From the cell containing the given text, extract its center point as (X, Y) coordinate. 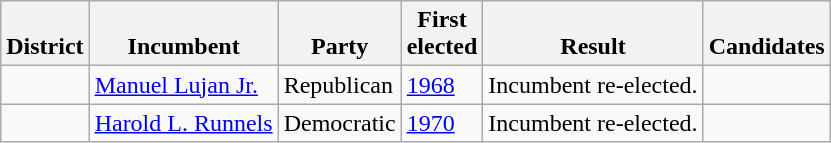
Republican (340, 85)
Firstelected (442, 34)
Party (340, 34)
1968 (442, 85)
Result (593, 34)
Candidates (766, 34)
Incumbent (184, 34)
Democratic (340, 123)
District (45, 34)
1970 (442, 123)
Manuel Lujan Jr. (184, 85)
Harold L. Runnels (184, 123)
